From the cell containing the given text, extract its center point as [x, y] coordinate. 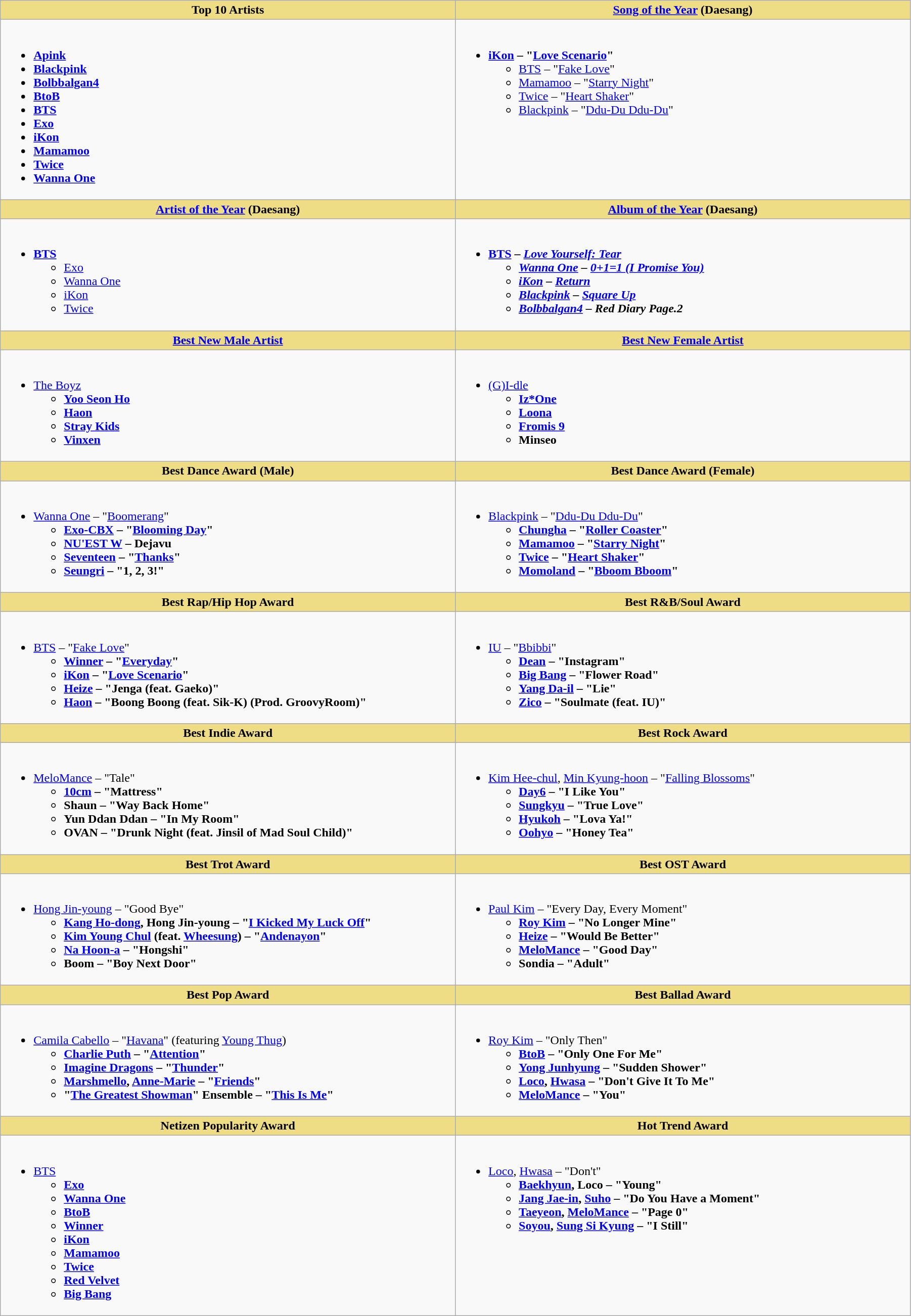
Loco, Hwasa – "Don't"Baekhyun, Loco – "Young"Jang Jae-in, Suho – "Do You Have a Moment"Taeyeon, MeloMance – "Page 0"Soyou, Sung Si Kyung – "I Still" [683, 1226]
Best R&B/Soul Award [683, 602]
MeloMance – "Tale"10cm – "Mattress"Shaun – "Way Back Home"Yun Ddan Ddan – "In My Room"OVAN – "Drunk Night (feat. Jinsil of Mad Soul Child)" [228, 798]
Best Ballad Award [683, 995]
Blackpink – "Ddu-Du Ddu-Du"Chungha – "Roller Coaster"Mamamoo – "Starry Night"Twice – "Heart Shaker"Momoland – "Bboom Bboom" [683, 537]
Best New Male Artist [228, 340]
iKon – "Love Scenario"BTS – "Fake Love"Mamamoo – "Starry Night"Twice – "Heart Shaker"Blackpink – "Ddu-Du Ddu-Du" [683, 110]
IU – "Bbibbi"Dean – "Instagram"Big Bang – "Flower Road"Yang Da-il – "Lie"Zico – "Soulmate (feat. IU)" [683, 667]
Best Rap/Hip Hop Award [228, 602]
Kim Hee-chul, Min Kyung-hoon – "Falling Blossoms"Day6 – "I Like You"Sungkyu – "True Love"Hyukoh – "Lova Ya!"Oohyo – "Honey Tea" [683, 798]
Best Indie Award [228, 733]
The BoyzYoo Seon HoHaonStray KidsVinxen [228, 405]
Best OST Award [683, 864]
Top 10 Artists [228, 10]
Paul Kim – "Every Day, Every Moment"Roy Kim – "No Longer Mine"Heize – "Would Be Better"MeloMance – "Good Day"Sondia – "Adult" [683, 930]
BTSExoWanna OneBtoBWinneriKonMamamooTwiceRed VelvetBig Bang [228, 1226]
BTSExoWanna OneiKonTwice [228, 275]
Best Trot Award [228, 864]
Wanna One – "Boomerang"Exo-CBX – "Blooming Day"NU'EST W – DejavuSeventeen – "Thanks"Seungri – "1, 2, 3!" [228, 537]
Hot Trend Award [683, 1126]
Album of the Year (Daesang) [683, 209]
Song of the Year (Daesang) [683, 10]
Netizen Popularity Award [228, 1126]
Best Rock Award [683, 733]
Best Dance Award (Male) [228, 471]
Artist of the Year (Daesang) [228, 209]
ApinkBlackpinkBolbbalgan4BtoBBTSExoiKonMamamooTwiceWanna One [228, 110]
Roy Kim – "Only Then"BtoB – "Only One For Me"Yong Junhyung – "Sudden Shower"Loco, Hwasa – "Don't Give It To Me"MeloMance – "You" [683, 1060]
Best Pop Award [228, 995]
BTS – "Fake Love"Winner – "Everyday"iKon – "Love Scenario"Heize – "Jenga (feat. Gaeko)"Haon – "Boong Boong (feat. Sik-K) (Prod. GroovyRoom)" [228, 667]
(G)I-dleIz*OneLoonaFromis 9Minseo [683, 405]
Best New Female Artist [683, 340]
Best Dance Award (Female) [683, 471]
BTS – Love Yourself: TearWanna One – 0+1=1 (I Promise You)iKon – ReturnBlackpink – Square UpBolbbalgan4 – Red Diary Page.2 [683, 275]
